Provide the [x, y] coordinate of the cell's center where the given text is located.  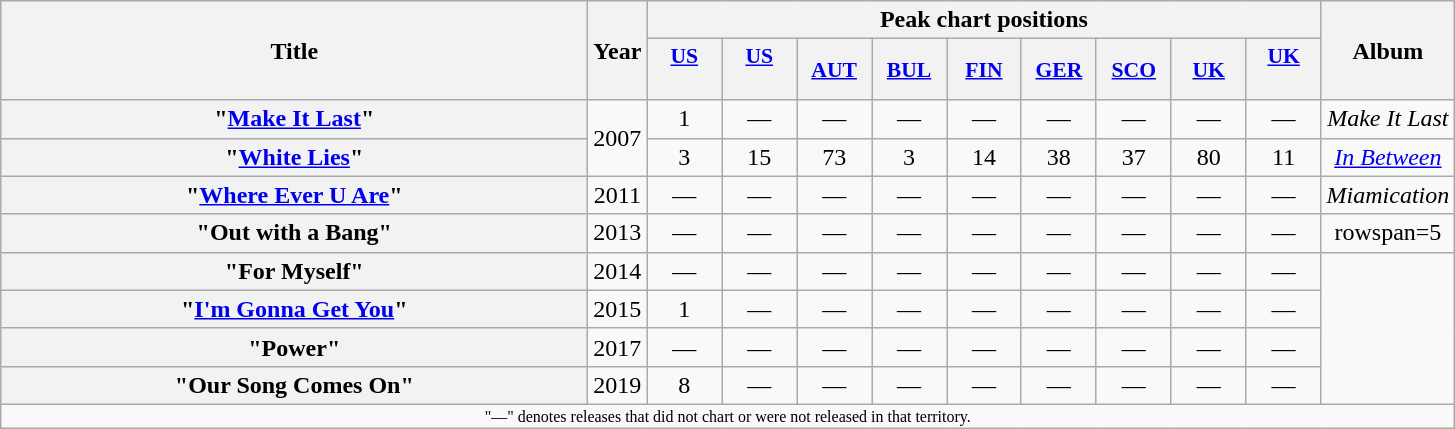
2017 [618, 347]
BUL [910, 70]
rowspan=5 [1388, 233]
Album [1388, 50]
"Power" [294, 347]
"Where Ever U Are" [294, 195]
Title [294, 50]
2007 [618, 138]
SCO [1134, 70]
80 [1208, 157]
Make It Last [1388, 119]
Year [618, 50]
Peak chart positions [984, 20]
"Out with a Bang" [294, 233]
2015 [618, 309]
GER [1058, 70]
2011 [618, 195]
11 [1284, 157]
15 [760, 157]
"I'm Gonna Get You" [294, 309]
"Our Song Comes On" [294, 385]
"White Lies" [294, 157]
8 [684, 385]
AUT [834, 70]
In Between [1388, 157]
38 [1058, 157]
73 [834, 157]
37 [1134, 157]
2019 [618, 385]
"For Myself" [294, 271]
14 [984, 157]
Miamication [1388, 195]
FIN [984, 70]
"—" denotes releases that did not chart or were not released in that territory. [728, 416]
"Make It Last" [294, 119]
2014 [618, 271]
2013 [618, 233]
